Identify which cell holds the provided text, then report its [X, Y] central coordinate. 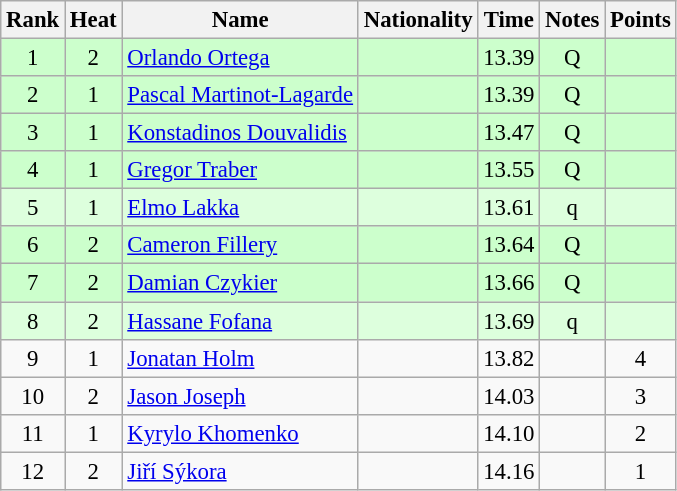
Jason Joseph [240, 396]
Pascal Martinot-Lagarde [240, 95]
13.66 [509, 283]
7 [33, 283]
Name [240, 20]
8 [33, 321]
13.47 [509, 133]
Hassane Fofana [240, 321]
Jonatan Holm [240, 358]
Jiří Sýkora [240, 471]
Nationality [418, 20]
14.16 [509, 471]
13.55 [509, 170]
Time [509, 20]
13.61 [509, 208]
Elmo Lakka [240, 208]
Cameron Fillery [240, 245]
13.69 [509, 321]
Heat [94, 20]
Konstadinos Douvalidis [240, 133]
6 [33, 245]
9 [33, 358]
5 [33, 208]
Kyrylo Khomenko [240, 433]
13.64 [509, 245]
Orlando Ortega [240, 58]
13.82 [509, 358]
Damian Czykier [240, 283]
Points [640, 20]
Gregor Traber [240, 170]
12 [33, 471]
Notes [572, 20]
Rank [33, 20]
14.10 [509, 433]
10 [33, 396]
14.03 [509, 396]
11 [33, 433]
